Return (x, y) of the center of cell containing provided text 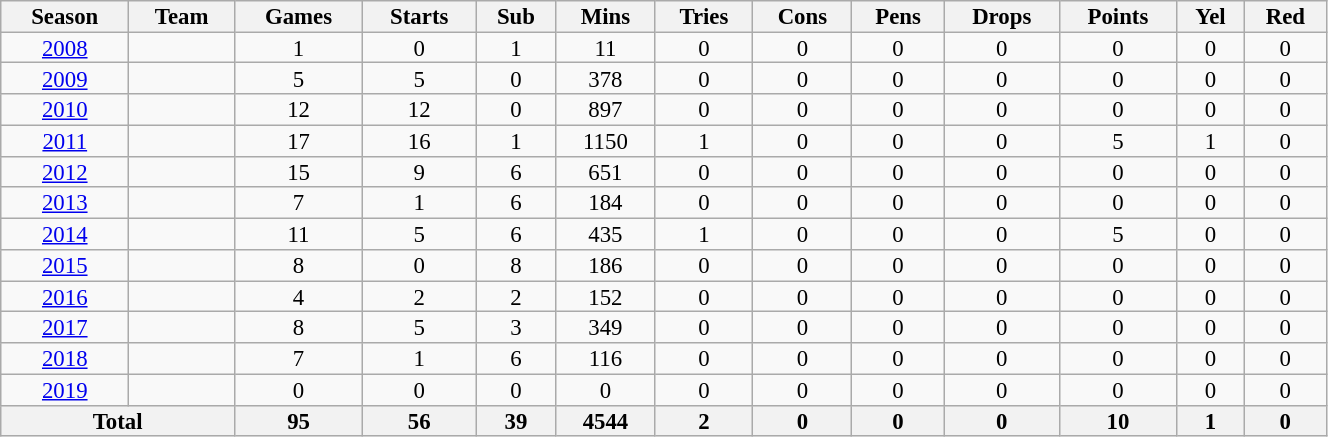
651 (606, 172)
16 (420, 140)
39 (516, 420)
116 (606, 358)
Sub (516, 16)
378 (606, 78)
Red (1285, 16)
2015 (65, 266)
15 (299, 172)
2009 (65, 78)
10 (1118, 420)
Drops (1002, 16)
2017 (65, 328)
3 (516, 328)
Team (182, 16)
2011 (65, 140)
4 (299, 296)
9 (420, 172)
2019 (65, 390)
349 (606, 328)
2008 (65, 48)
56 (420, 420)
186 (606, 266)
1150 (606, 140)
Total (118, 420)
152 (606, 296)
95 (299, 420)
2013 (65, 204)
17 (299, 140)
2012 (65, 172)
Tries (704, 16)
2016 (65, 296)
897 (606, 110)
2018 (65, 358)
Starts (420, 16)
Mins (606, 16)
Season (65, 16)
435 (606, 234)
Yel (1211, 16)
Cons (802, 16)
184 (606, 204)
Points (1118, 16)
Games (299, 16)
2010 (65, 110)
2014 (65, 234)
Pens (898, 16)
4544 (606, 420)
